Determine the [x, y] coordinate at the center of the cell enclosing the given text.  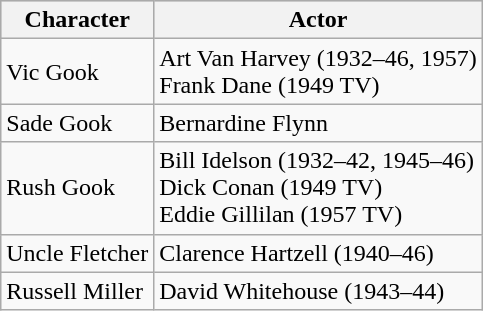
Vic Gook [78, 72]
Bill Idelson (1932–42, 1945–46)Dick Conan (1949 TV)Eddie Gillilan (1957 TV) [318, 188]
Art Van Harvey (1932–46, 1957)Frank Dane (1949 TV) [318, 72]
Bernardine Flynn [318, 123]
Clarence Hartzell (1940–46) [318, 253]
David Whitehouse (1943–44) [318, 291]
Russell Miller [78, 291]
Sade Gook [78, 123]
Uncle Fletcher [78, 253]
Rush Gook [78, 188]
Character [78, 20]
Actor [318, 20]
